Find where the given text appears and provide that cell's center as [X, Y] coordinate. 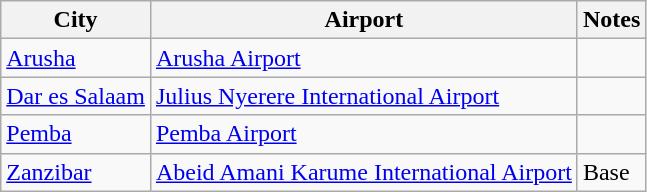
Arusha [76, 58]
Pemba Airport [364, 134]
Abeid Amani Karume International Airport [364, 172]
Base [611, 172]
City [76, 20]
Notes [611, 20]
Zanzibar [76, 172]
Julius Nyerere International Airport [364, 96]
Pemba [76, 134]
Dar es Salaam [76, 96]
Arusha Airport [364, 58]
Airport [364, 20]
